Extract the (X, Y) coordinate from the center of the cell holding the provided text.  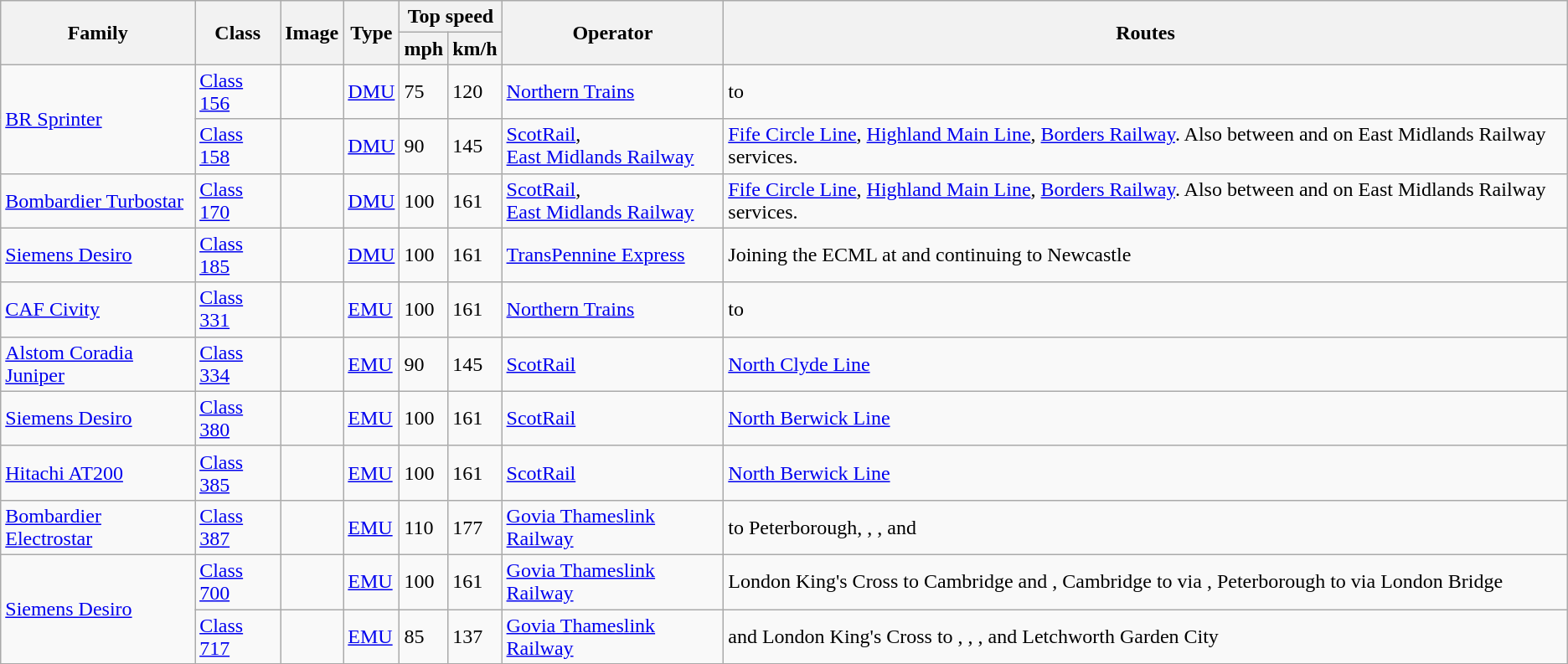
85 (424, 636)
Class (238, 33)
110 (424, 528)
Type (372, 33)
Routes (1146, 33)
137 (475, 636)
Bombardier Electrostar (98, 528)
TransPennine Express (613, 255)
Operator (613, 33)
Class 334 (238, 363)
London King's Cross to Cambridge and , Cambridge to via , Peterborough to via London Bridge (1146, 581)
Class 717 (238, 636)
75 (424, 92)
CAF Civity (98, 310)
Class 156 (238, 92)
120 (475, 92)
Class 385 (238, 472)
Class 387 (238, 528)
Family (98, 33)
Class 170 (238, 201)
Class 158 (238, 146)
Joining the ECML at and continuing to Newcastle (1146, 255)
Image (312, 33)
and London King's Cross to , , , and Letchworth Garden City (1146, 636)
Class 700 (238, 581)
Top speed (451, 17)
Class 380 (238, 419)
to Peterborough, , , and (1146, 528)
Hitachi AT200 (98, 472)
Class 185 (238, 255)
Class 331 (238, 310)
177 (475, 528)
BR Sprinter (98, 119)
km/h (475, 49)
Alstom Coradia Juniper (98, 363)
mph (424, 49)
North Clyde Line (1146, 363)
Bombardier Turbostar (98, 201)
